Search for the cell housing the specified text and yield its [x, y] center coordinate. 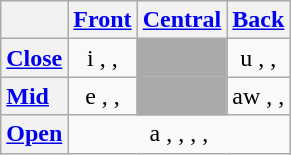
Open [34, 134]
aw , , [258, 96]
Front [102, 20]
Back [258, 20]
u , , [258, 58]
e , , [102, 96]
Central [182, 20]
Mid [34, 96]
a , , , , [179, 134]
i , , [102, 58]
Close [34, 58]
